Return the [X, Y] coordinate for the center point of the cell that contains the specified text.  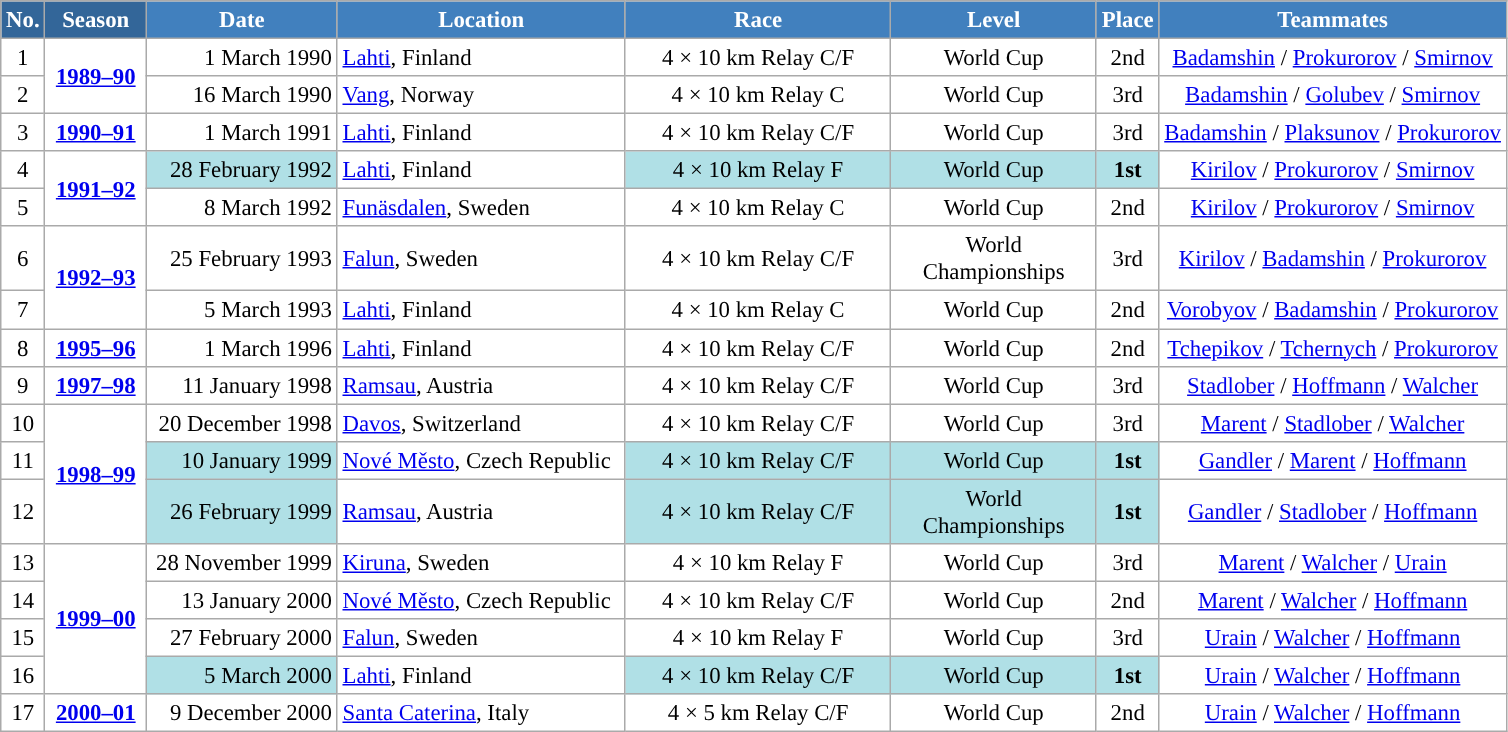
Race [758, 20]
1991–92 [96, 188]
1992–93 [96, 277]
Tchepikov / Tchernych / Prokurorov [1332, 348]
5 [23, 208]
Level [994, 20]
Kiruna, Sweden [481, 563]
Davos, Switzerland [481, 423]
5 March 2000 [242, 675]
8 [23, 348]
Gandler / Marent / Hoffmann [1332, 460]
Vorobyov / Badamshin / Prokurorov [1332, 310]
1989–90 [96, 76]
12 [23, 512]
1990–91 [96, 133]
Santa Caterina, Italy [481, 713]
27 February 2000 [242, 638]
17 [23, 713]
28 February 1992 [242, 170]
Kirilov / Badamshin / Prokurorov [1332, 258]
Vang, Norway [481, 95]
25 February 1993 [242, 258]
Stadlober / Hoffmann / Walcher [1332, 385]
Marent / Stadlober / Walcher [1332, 423]
Season [96, 20]
11 January 1998 [242, 385]
Location [481, 20]
9 December 2000 [242, 713]
1995–96 [96, 348]
4 × 5 km Relay C/F [758, 713]
1998–99 [96, 474]
16 March 1990 [242, 95]
4 [23, 170]
26 February 1999 [242, 512]
Teammates [1332, 20]
Marent / Walcher / Urain [1332, 563]
11 [23, 460]
1997–98 [96, 385]
Marent / Walcher / Hoffmann [1332, 600]
13 [23, 563]
6 [23, 258]
2000–01 [96, 713]
Badamshin / Golubev / Smirnov [1332, 95]
Badamshin / Prokurorov / Smirnov [1332, 58]
2 [23, 95]
1 March 1996 [242, 348]
10 [23, 423]
1999–00 [96, 619]
9 [23, 385]
28 November 1999 [242, 563]
7 [23, 310]
15 [23, 638]
10 January 1999 [242, 460]
8 March 1992 [242, 208]
Badamshin / Plaksunov / Prokurorov [1332, 133]
Gandler / Stadlober / Hoffmann [1332, 512]
Funäsdalen, Sweden [481, 208]
3 [23, 133]
Date [242, 20]
5 March 1993 [242, 310]
Place [1127, 20]
16 [23, 675]
1 March 1990 [242, 58]
20 December 1998 [242, 423]
13 January 2000 [242, 600]
1 [23, 58]
14 [23, 600]
1 March 1991 [242, 133]
No. [23, 20]
